Identify which cell holds the provided text, then report its (x, y) central coordinate. 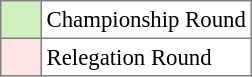
Championship Round (146, 20)
Relegation Round (146, 57)
